Output the (X, Y) coordinate of the center of the cell containing the given text.  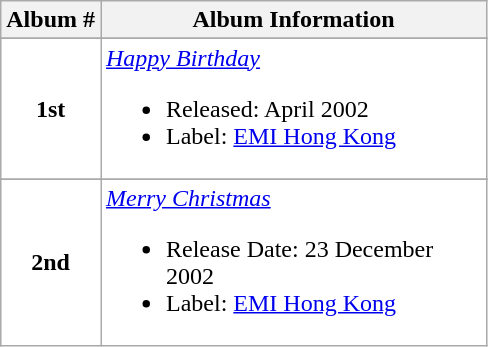
2nd (51, 262)
Album Information (293, 20)
1st (51, 109)
Album # (51, 20)
Merry ChristmasRelease Date: 23 December 2002Label: EMI Hong Kong (293, 262)
Happy BirthdayReleased: April 2002Label: EMI Hong Kong (293, 109)
